Scan for the cell matching the given text and deliver its [X, Y] coordinate at center. 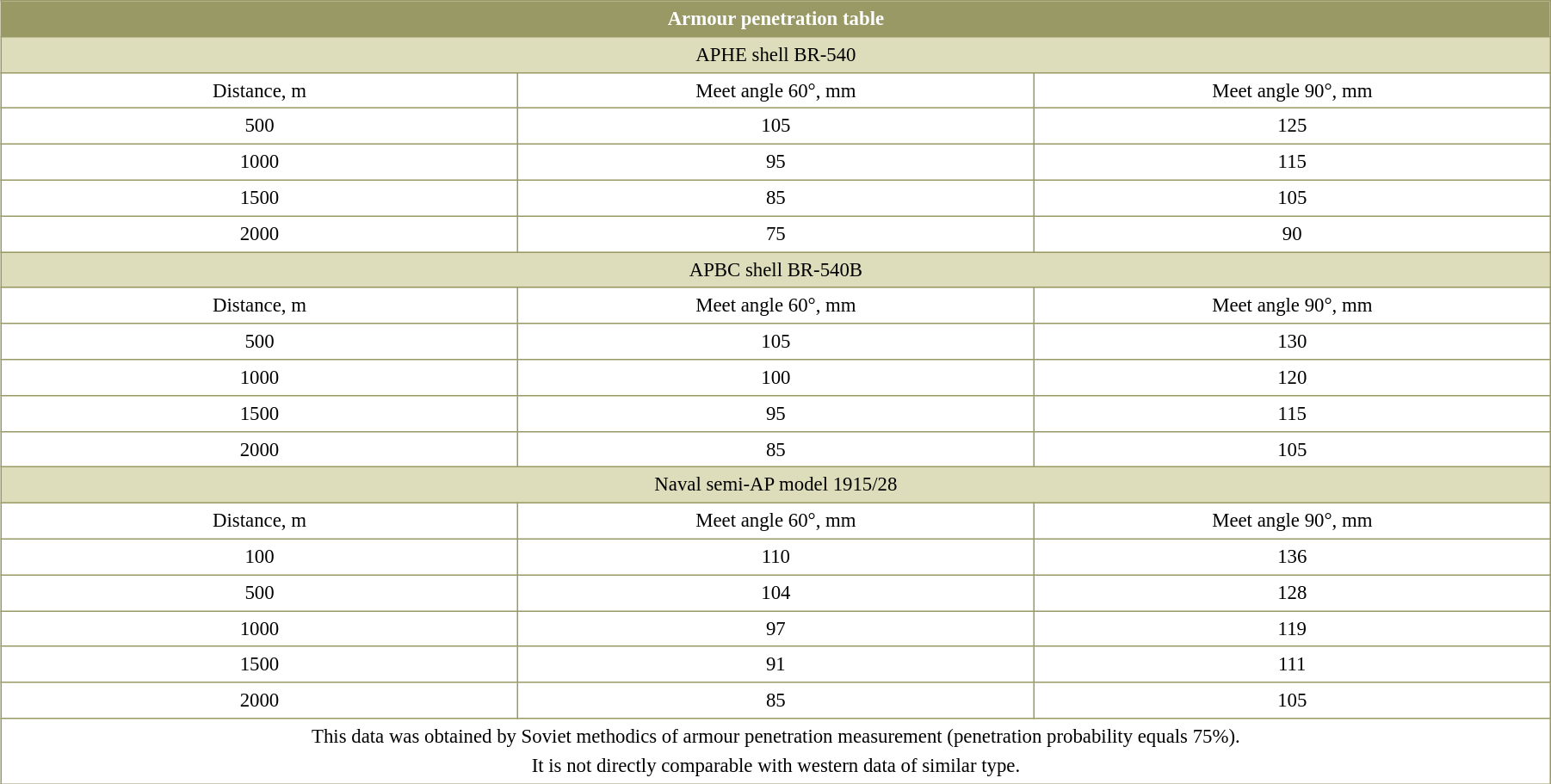
128 [1292, 593]
136 [1292, 557]
Armour penetration table [776, 19]
125 [1292, 127]
91 [775, 664]
APBC shell BR-540B [776, 270]
111 [1292, 664]
Naval semi-AP model 1915/28 [776, 485]
120 [1292, 378]
110 [775, 557]
130 [1292, 342]
119 [1292, 629]
90 [1292, 234]
97 [775, 629]
75 [775, 234]
104 [775, 593]
APHE shell BR-540 [776, 54]
